Return [X, Y] of the center of cell containing provided text 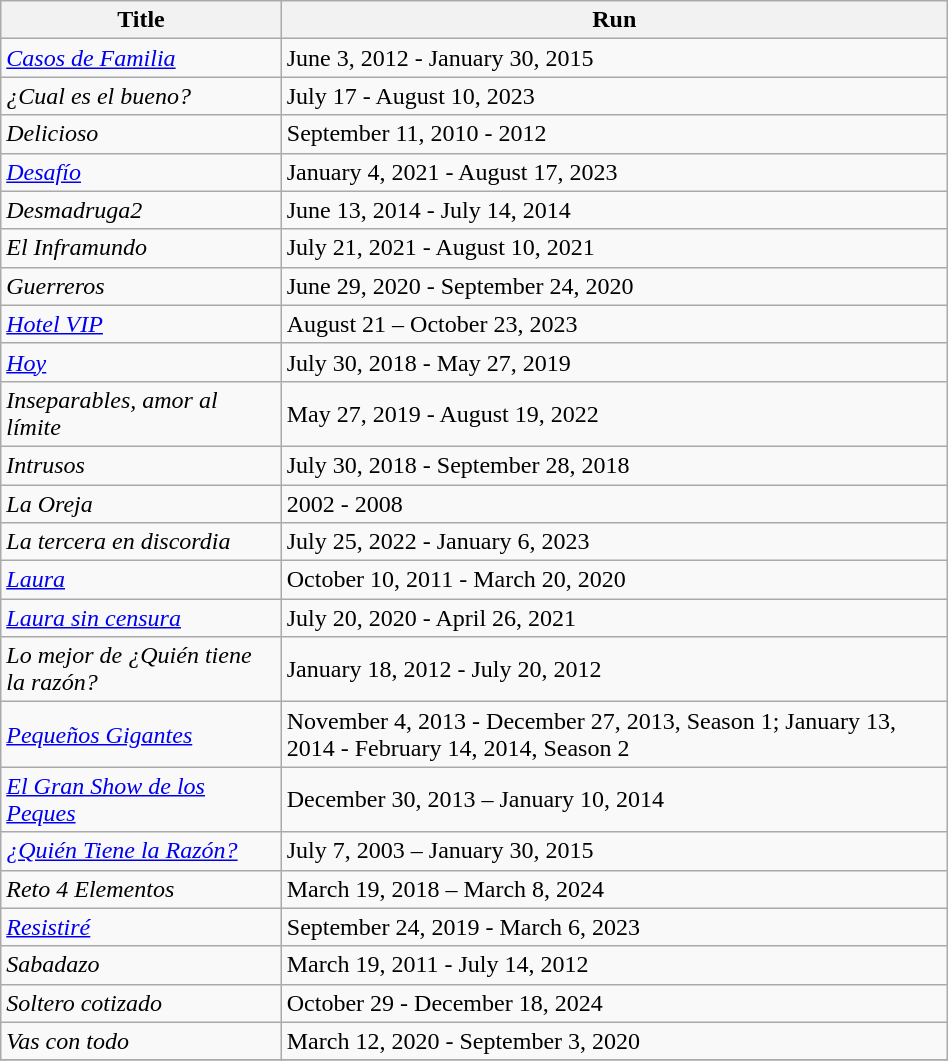
Guerreros [141, 286]
El Inframundo [141, 248]
June 13, 2014 - July 14, 2014 [614, 210]
May 27, 2019 - August 19, 2022 [614, 414]
Soltero cotizado [141, 1003]
Delicioso [141, 134]
El Gran Show de los Peques [141, 800]
March 19, 2018 – March 8, 2024 [614, 889]
Inseparables, amor al límite [141, 414]
July 30, 2018 - May 27, 2019 [614, 362]
June 3, 2012 - January 30, 2015 [614, 58]
November 4, 2013 - December 27, 2013, Season 1; January 13, 2014 - February 14, 2014, Season 2 [614, 734]
Desafío [141, 172]
Run [614, 20]
Casos de Familia [141, 58]
Hoy [141, 362]
Pequeños Gigantes [141, 734]
Hotel VIP [141, 324]
La Oreja [141, 503]
Resistiré [141, 927]
March 12, 2020 - September 3, 2020 [614, 1041]
Lo mejor de ¿Quién tiene la razón? [141, 670]
Title [141, 20]
Laura [141, 580]
¿Quién Tiene la Razón? [141, 851]
Intrusos [141, 465]
December 30, 2013 – January 10, 2014 [614, 800]
October 10, 2011 - March 20, 2020 [614, 580]
Vas con todo [141, 1041]
2002 - 2008 [614, 503]
September 11, 2010 - 2012 [614, 134]
September 24, 2019 - March 6, 2023 [614, 927]
July 20, 2020 - April 26, 2021 [614, 618]
July 7, 2003 – January 30, 2015 [614, 851]
Sabadazo [141, 965]
March 19, 2011 - July 14, 2012 [614, 965]
July 17 - August 10, 2023 [614, 96]
August 21 – October 23, 2023 [614, 324]
¿Cual es el bueno? [141, 96]
October 29 - December 18, 2024 [614, 1003]
Desmadruga2 [141, 210]
July 25, 2022 - January 6, 2023 [614, 542]
La tercera en discordia [141, 542]
Reto 4 Elementos [141, 889]
June 29, 2020 - September 24, 2020 [614, 286]
July 30, 2018 - September 28, 2018 [614, 465]
January 4, 2021 - August 17, 2023 [614, 172]
July 21, 2021 - August 10, 2021 [614, 248]
January 18, 2012 - July 20, 2012 [614, 670]
Laura sin censura [141, 618]
